Locate the cell with the specified text and output its (x, y) center coordinate. 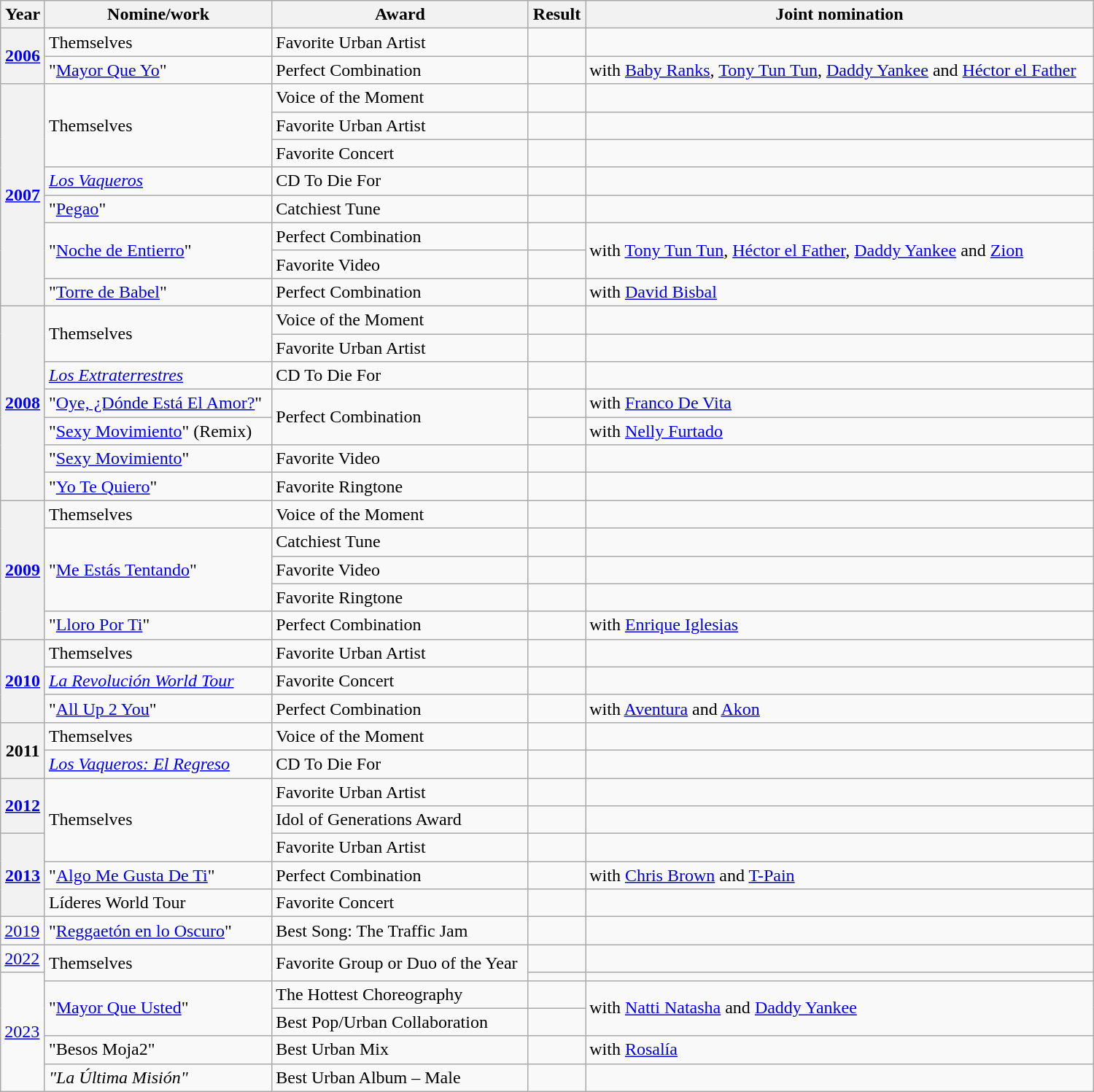
"Mayor Que Yo" (158, 70)
"Pegao" (158, 209)
Nomine/work (158, 15)
2019 (23, 931)
2013 (23, 875)
"Reggaetón en lo Oscuro" (158, 931)
Best Song: The Traffic Jam (400, 931)
with Franco De Vita (840, 403)
2010 (23, 681)
Best Urban Mix (400, 1050)
2007 (23, 195)
Year (23, 15)
"Besos Moja2" (158, 1050)
"All Up 2 You" (158, 708)
with David Bisbal (840, 292)
with Baby Ranks, Tony Tun Tun, Daddy Yankee and Héctor el Father (840, 70)
2006 (23, 56)
Idol of Generations Award (400, 820)
Favorite Group or Duo of the Year (400, 963)
2022 (23, 959)
"Algo Me Gusta De Ti" (158, 875)
"Oye, ¿Dónde Está El Amor?" (158, 403)
Best Pop/Urban Collaboration (400, 1022)
"Sexy Movimiento" (158, 459)
"La Última Misión" (158, 1077)
"Sexy Movimiento" (Remix) (158, 431)
Result (556, 15)
2009 (23, 570)
with Enrique Iglesias (840, 625)
with Chris Brown and T-Pain (840, 875)
Los Vaqueros (158, 181)
with Aventura and Akon (840, 708)
2011 (23, 750)
La Revolución World Tour (158, 681)
with Nelly Furtado (840, 431)
Award (400, 15)
Líderes World Tour (158, 903)
2023 (23, 1031)
Los Vaqueros: El Regreso (158, 764)
2012 (23, 805)
with Tony Tun Tun, Héctor el Father, Daddy Yankee and Zion (840, 250)
"Lloro Por Ti" (158, 625)
with Rosalía (840, 1050)
Joint nomination (840, 15)
2008 (23, 403)
The Hottest Choreography (400, 994)
"Yo Te Quiero" (158, 487)
"Mayor Que Usted" (158, 1008)
"Torre de Babel" (158, 292)
with Natti Natasha and Daddy Yankee (840, 1008)
"Me Estás Tentando" (158, 570)
Best Urban Album – Male (400, 1077)
"Noche de Entierro" (158, 250)
Los Extraterrestres (158, 376)
